Search for the cell housing the specified text and yield its (x, y) center coordinate. 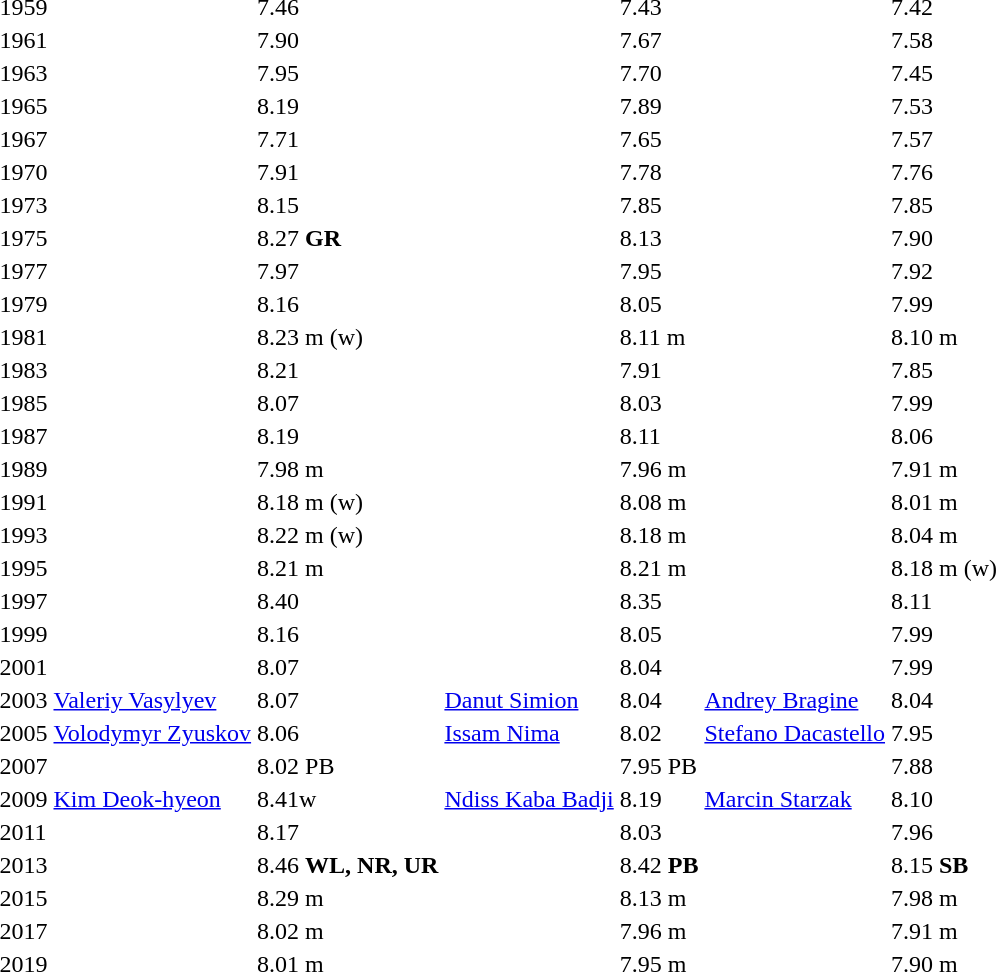
7.98 m (348, 469)
8.40 (348, 601)
Danut Simion (529, 700)
Valeriy Vasylyev (152, 700)
Marcin Starzak (795, 799)
7.78 (659, 172)
8.06 (348, 733)
8.41w (348, 799)
8.08 m (659, 502)
8.23 m (w) (348, 337)
8.02 (659, 733)
8.17 (348, 832)
8.13 m (659, 898)
Stefano Dacastello (795, 733)
8.11 m (659, 337)
7.85 (659, 205)
8.29 m (348, 898)
8.15 (348, 205)
Issam Nima (529, 733)
7.71 (348, 139)
7.95 PB (659, 766)
Kim Deok-hyeon (152, 799)
7.97 (348, 271)
8.21 (348, 370)
8.46 WL, NR, UR (348, 865)
8.27 GR (348, 238)
8.13 (659, 238)
7.70 (659, 73)
Volodymyr Zyuskov (152, 733)
7.89 (659, 106)
7.90 (348, 40)
8.18 m (w) (348, 502)
7.65 (659, 139)
7.67 (659, 40)
8.22 m (w) (348, 535)
8.02 m (348, 931)
8.18 m (659, 535)
8.35 (659, 601)
Ndiss Kaba Badji (529, 799)
8.42 PB (659, 865)
8.02 PB (348, 766)
Andrey Bragine (795, 700)
8.11 (659, 436)
